Return the [X, Y] coordinate for the center point of the cell that contains the specified text.  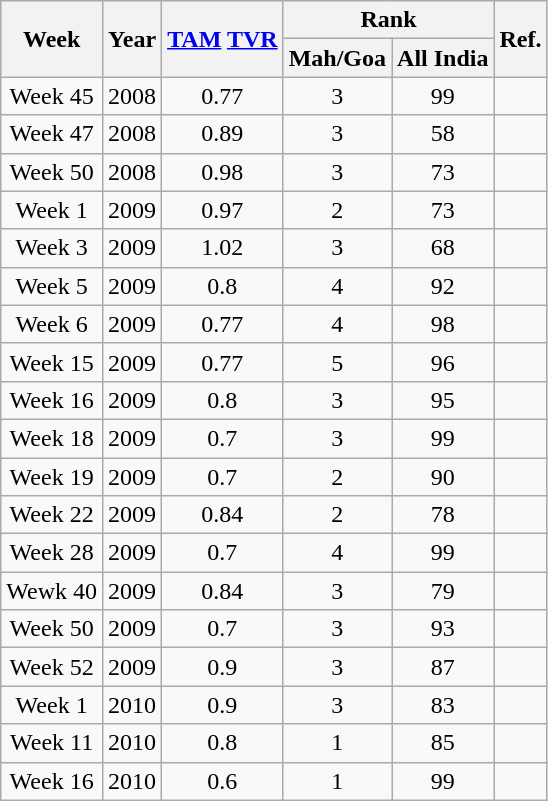
Week 3 [52, 248]
83 [443, 705]
90 [443, 477]
58 [443, 134]
98 [443, 324]
0.6 [223, 781]
92 [443, 286]
85 [443, 743]
Wewk 40 [52, 591]
Week 6 [52, 324]
96 [443, 362]
Mah/Goa [337, 58]
Week 45 [52, 96]
Week 28 [52, 553]
Week 11 [52, 743]
1.02 [223, 248]
Week 47 [52, 134]
0.98 [223, 172]
68 [443, 248]
Week 5 [52, 286]
5 [337, 362]
All India [443, 58]
87 [443, 667]
Ref. [520, 39]
95 [443, 400]
93 [443, 629]
78 [443, 515]
Rank [388, 20]
Week 18 [52, 438]
TAM TVR [223, 39]
Week 22 [52, 515]
0.97 [223, 210]
Week [52, 39]
79 [443, 591]
Week 19 [52, 477]
Week 15 [52, 362]
Week 52 [52, 667]
Year [132, 39]
0.89 [223, 134]
